From the cell containing the given text, extract its center point as [x, y] coordinate. 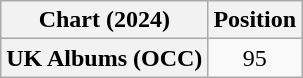
Chart (2024) [104, 20]
UK Albums (OCC) [104, 58]
95 [255, 58]
Position [255, 20]
